From the cell containing the given text, extract its center point as [x, y] coordinate. 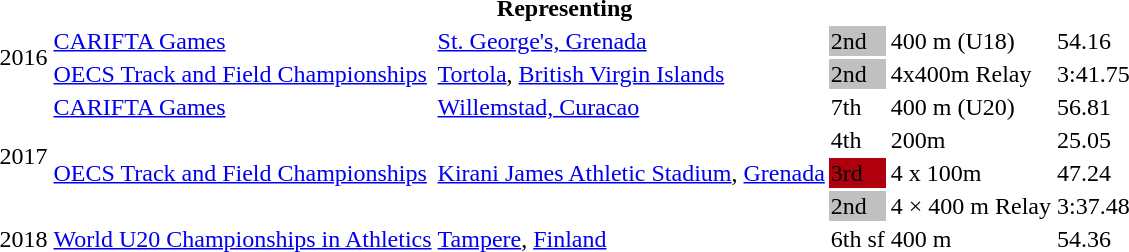
7th [858, 107]
4x400m Relay [970, 74]
Willemstad, Curacao [631, 107]
4 x 100m [970, 173]
3rd [858, 173]
200m [970, 140]
4th [858, 140]
Tortola, British Virgin Islands [631, 74]
4 × 400 m Relay [970, 206]
Kirani James Athletic Stadium, Grenada [631, 173]
400 m (U18) [970, 41]
400 m (U20) [970, 107]
St. George's, Grenada [631, 41]
